Detect which cell encompasses the target text, then output its (x, y) center coordinate. 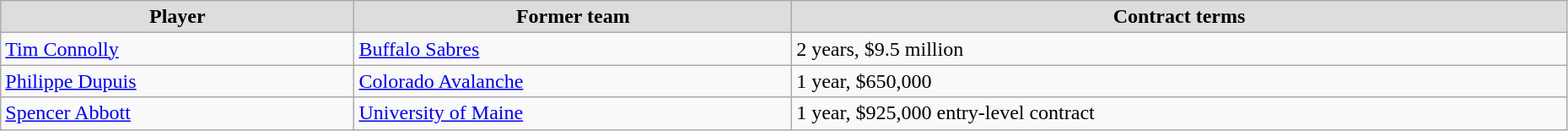
Buffalo Sabres (574, 49)
1 year, $925,000 entry-level contract (1179, 113)
1 year, $650,000 (1179, 81)
Contract terms (1179, 17)
2 years, $9.5 million (1179, 49)
Tim Connolly (177, 49)
Former team (574, 17)
Philippe Dupuis (177, 81)
Player (177, 17)
Colorado Avalanche (574, 81)
Spencer Abbott (177, 113)
University of Maine (574, 113)
